Pinpoint the cell where the given text exists, returning its (X, Y) midpoint coordinate. 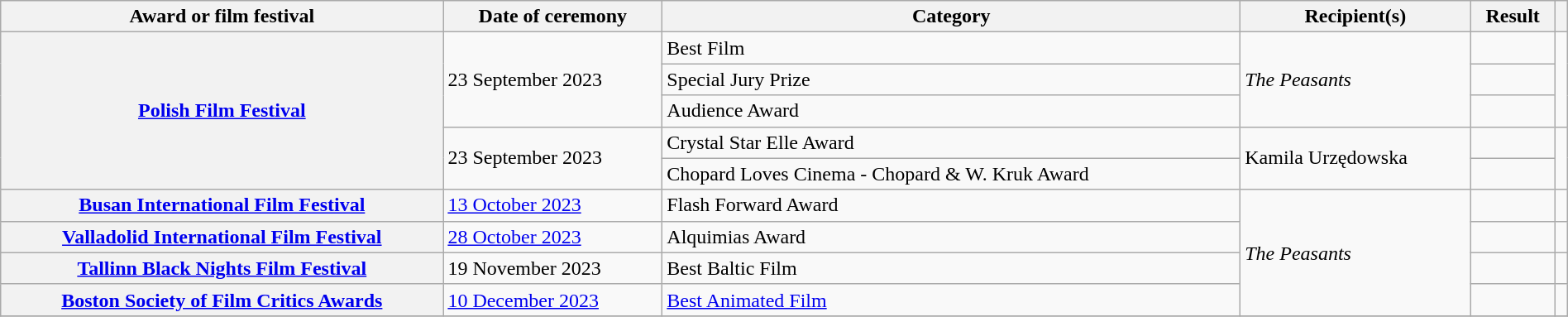
Valladolid International Film Festival (222, 237)
10 December 2023 (552, 300)
Chopard Loves Cinema - Chopard & W. Kruk Award (951, 174)
Boston Society of Film Critics Awards (222, 300)
Special Jury Prize (951, 79)
19 November 2023 (552, 268)
13 October 2023 (552, 205)
Best Baltic Film (951, 268)
Tallinn Black Nights Film Festival (222, 268)
Alquimias Award (951, 237)
Crystal Star Elle Award (951, 142)
Result (1513, 17)
Flash Forward Award (951, 205)
Category (951, 17)
Award or film festival (222, 17)
Best Film (951, 48)
Audience Award (951, 111)
Date of ceremony (552, 17)
28 October 2023 (552, 237)
Busan International Film Festival (222, 205)
Kamila Urzędowska (1355, 158)
Polish Film Festival (222, 111)
Best Animated Film (951, 300)
Recipient(s) (1355, 17)
